Provide the [x, y] coordinate of the cell's center where the given text is located.  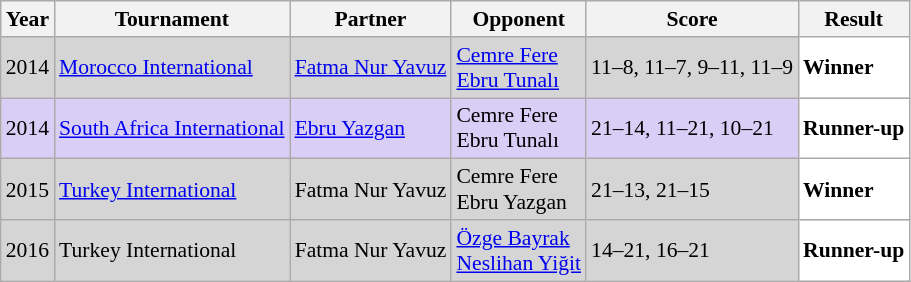
Opponent [518, 19]
Özge Bayrak Neslihan Yiğit [518, 250]
Morocco International [172, 68]
Tournament [172, 19]
2015 [28, 190]
14–21, 16–21 [692, 250]
21–13, 21–15 [692, 190]
Partner [371, 19]
Result [854, 19]
Cemre Fere Ebru Yazgan [518, 190]
Score [692, 19]
11–8, 11–7, 9–11, 11–9 [692, 68]
Year [28, 19]
Ebru Yazgan [371, 128]
2016 [28, 250]
South Africa International [172, 128]
21–14, 11–21, 10–21 [692, 128]
